Find where the given text appears and provide that cell's center as [x, y] coordinate. 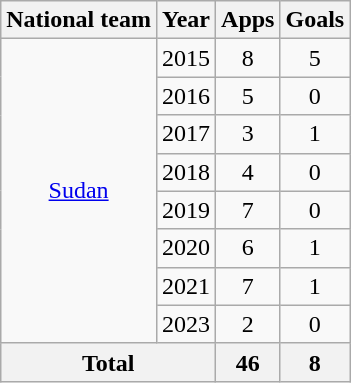
46 [248, 362]
2020 [186, 248]
Year [186, 20]
2017 [186, 134]
2019 [186, 210]
Goals [315, 20]
National team [79, 20]
2016 [186, 96]
6 [248, 248]
2 [248, 324]
2015 [186, 58]
2023 [186, 324]
Apps [248, 20]
2021 [186, 286]
4 [248, 172]
2018 [186, 172]
3 [248, 134]
Sudan [79, 191]
Total [108, 362]
